Search for the cell housing the specified text and yield its [x, y] center coordinate. 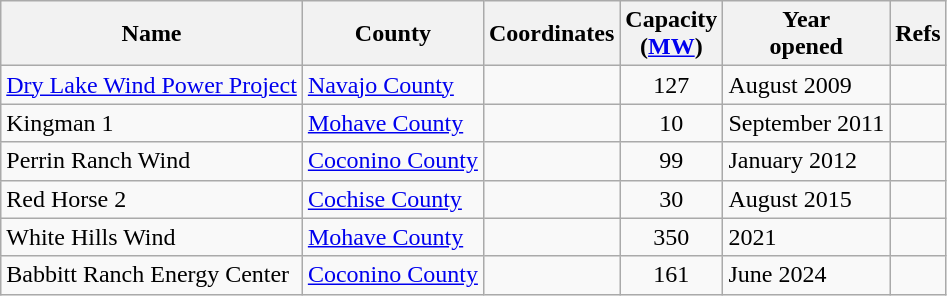
10 [672, 123]
Dry Lake Wind Power Project [152, 85]
350 [672, 237]
Cochise County [392, 199]
White Hills Wind [152, 237]
Refs [918, 34]
January 2012 [806, 161]
Name [152, 34]
Perrin Ranch Wind [152, 161]
June 2024 [806, 275]
161 [672, 275]
30 [672, 199]
Kingman 1 [152, 123]
Navajo County [392, 85]
127 [672, 85]
Capacity(MW) [672, 34]
Red Horse 2 [152, 199]
September 2011 [806, 123]
2021 [806, 237]
County [392, 34]
August 2009 [806, 85]
Coordinates [551, 34]
August 2015 [806, 199]
99 [672, 161]
Babbitt Ranch Energy Center [152, 275]
Yearopened [806, 34]
